Detect which cell encompasses the target text, then output its [X, Y] center coordinate. 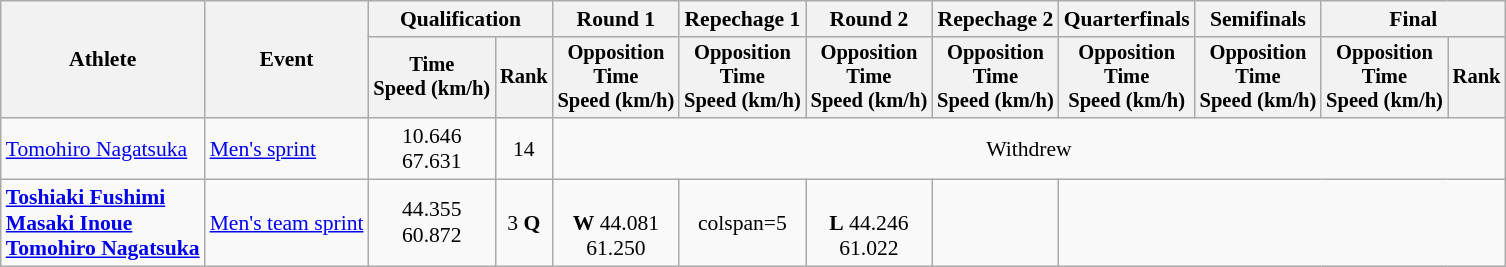
Final [1413, 19]
14 [524, 148]
10.64667.631 [432, 148]
Qualification [461, 19]
Round 1 [616, 19]
44.35560.872 [432, 224]
Repechage 1 [742, 19]
Round 2 [870, 19]
Toshiaki FushimiMasaki InoueTomohiro Nagatsuka [103, 224]
3 Q [524, 224]
L 44.24661.022 [870, 224]
Withdrew [1030, 148]
colspan=5 [742, 224]
Semifinals [1258, 19]
Event [287, 60]
W 44.08161.250 [616, 224]
Quarterfinals [1127, 19]
Men's team sprint [287, 224]
Repechage 2 [996, 19]
TimeSpeed (km/h) [432, 78]
Athlete [103, 60]
Men's sprint [287, 148]
Tomohiro Nagatsuka [103, 148]
